Locate the cell with the specified text and output its (x, y) center coordinate. 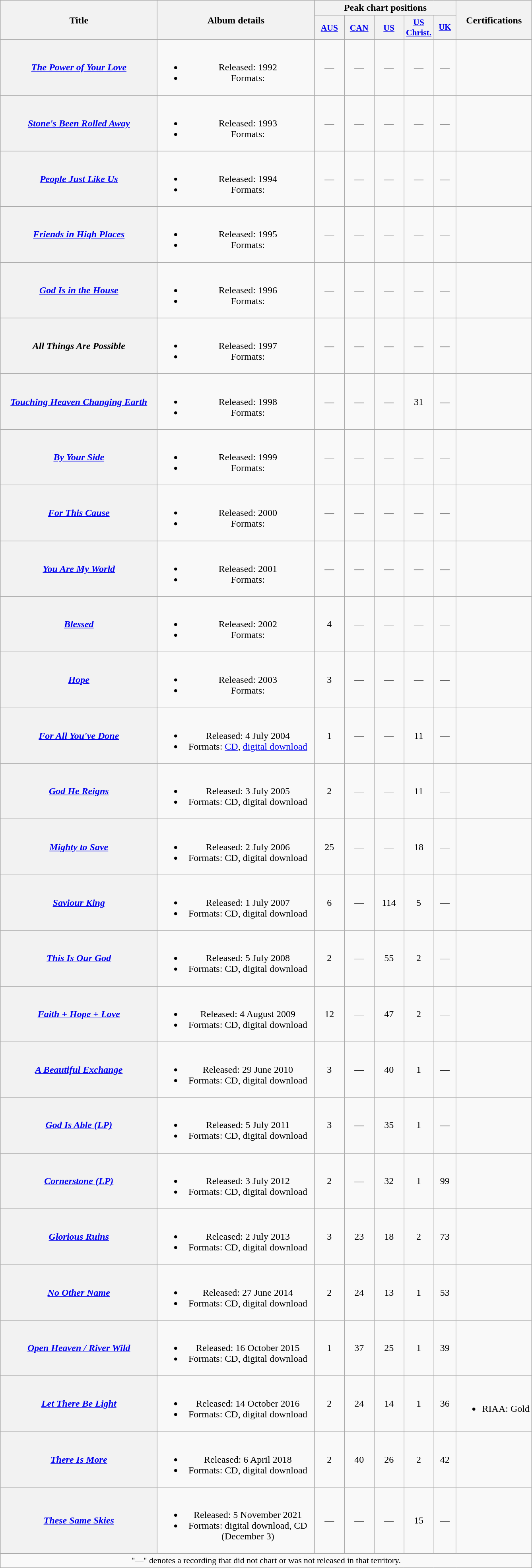
Certifications (494, 20)
35 (389, 1125)
14 (389, 1403)
CAN (359, 28)
USChrist. (419, 28)
26 (389, 1459)
Faith + Hope + Love (79, 1014)
These Same Skies (79, 1521)
AUS (329, 28)
47 (389, 1014)
Released: 2000Formats: (236, 513)
No Other Name (79, 1292)
Hope (79, 680)
53 (445, 1292)
Released: 5 July 2008Formats: CD, digital download (236, 958)
37 (359, 1348)
Released: 2002Formats: (236, 624)
6 (329, 903)
5 (419, 903)
Let There Be Light (79, 1403)
For All You've Done (79, 736)
Released: 2001Formats: (236, 568)
Released: 2003Formats: (236, 680)
For This Cause (79, 513)
By Your Side (79, 457)
Title (79, 20)
You Are My World (79, 568)
Album details (236, 20)
Released: 14 October 2016Formats: CD, digital download (236, 1403)
A Beautiful Exchange (79, 1070)
Friends in High Places (79, 235)
Peak chart positions (385, 8)
Released: 1998Formats: (236, 401)
Released: 1999Formats: (236, 457)
31 (419, 401)
73 (445, 1237)
This Is Our God (79, 958)
39 (445, 1348)
God Is in the House (79, 290)
The Power of Your Love (79, 68)
32 (389, 1181)
UK (445, 28)
God He Reigns (79, 791)
Released: 16 October 2015Formats: CD, digital download (236, 1348)
Released: 1996Formats: (236, 290)
Released: 1 July 2007Formats: CD, digital download (236, 903)
Stone's Been Rolled Away (79, 123)
114 (389, 903)
42 (445, 1459)
Released: 1994Formats: (236, 179)
Blessed (79, 624)
Released: 4 August 2009Formats: CD, digital download (236, 1014)
Released: 6 April 2018Formats: CD, digital download (236, 1459)
Released: 2 July 2006Formats: CD, digital download (236, 847)
23 (359, 1237)
Released: 5 November 2021Formats: digital download, CD (December 3) (236, 1521)
Released: 5 July 2011Formats: CD, digital download (236, 1125)
Released: 2 July 2013Formats: CD, digital download (236, 1237)
36 (445, 1403)
Released: 29 June 2010Formats: CD, digital download (236, 1070)
Glorious Ruins (79, 1237)
Released: 1997Formats: (236, 346)
Released: 4 July 2004Formats: CD, digital download (236, 736)
Released: 1993Formats: (236, 123)
12 (329, 1014)
RIAA: Gold (494, 1403)
Touching Heaven Changing Earth (79, 401)
Released: 1992Formats: (236, 68)
15 (419, 1521)
All Things Are Possible (79, 346)
13 (389, 1292)
God Is Able (LP) (79, 1125)
US (389, 28)
Released: 3 July 2005Formats: CD, digital download (236, 791)
"—" denotes a recording that did not chart or was not released in that territory. (266, 1561)
99 (445, 1181)
People Just Like Us (79, 179)
Released: 27 June 2014Formats: CD, digital download (236, 1292)
Cornerstone (LP) (79, 1181)
Released: 1995Formats: (236, 235)
Released: 3 July 2012Formats: CD, digital download (236, 1181)
55 (389, 958)
Saviour King (79, 903)
Mighty to Save (79, 847)
Open Heaven / River Wild (79, 1348)
4 (329, 624)
There Is More (79, 1459)
